Extract the (x, y) coordinate from the center of the cell holding the provided text.  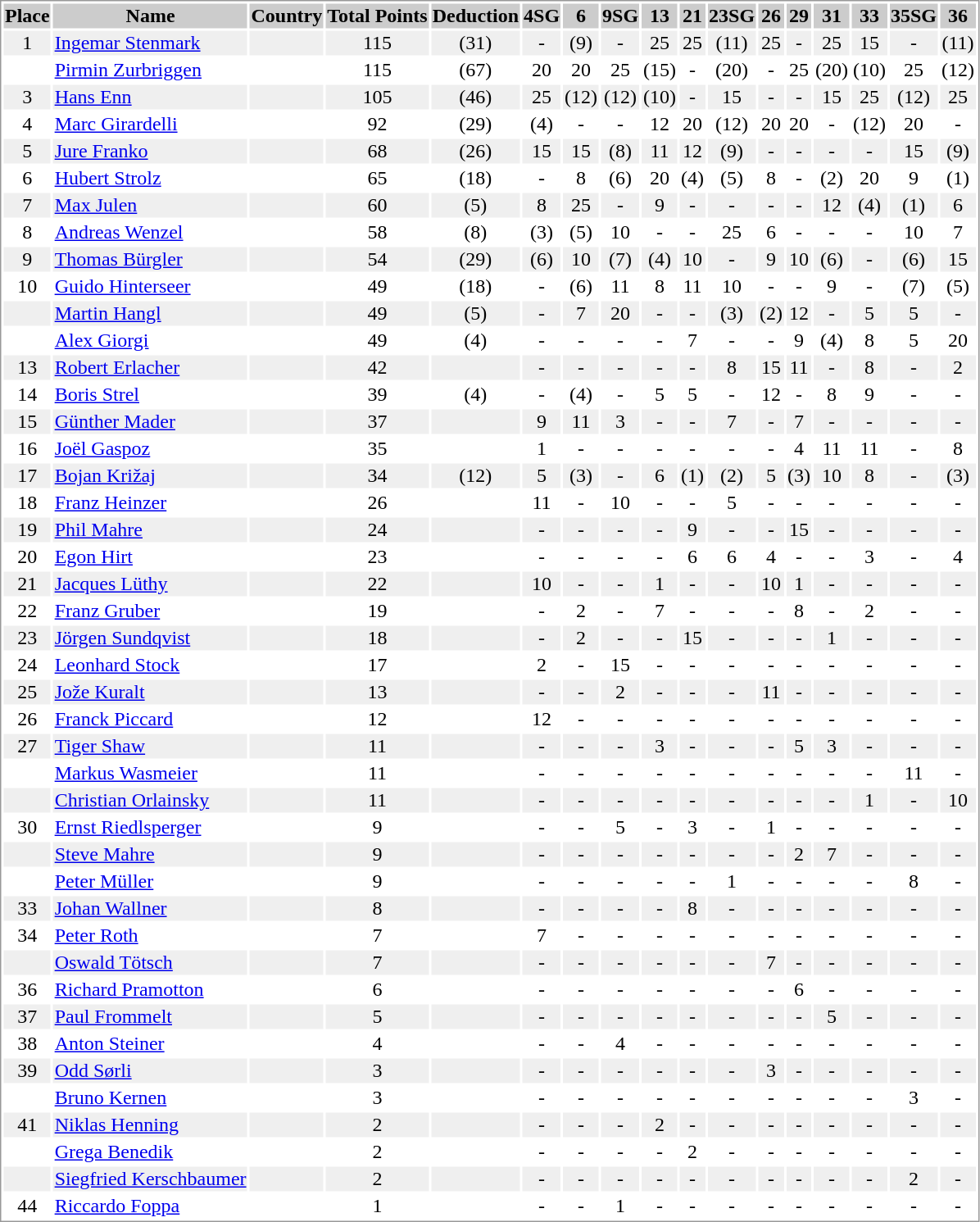
41 (27, 1125)
(26) (475, 152)
Jacques Lüthy (151, 584)
Martin Hangl (151, 314)
31 (833, 16)
Tiger Shaw (151, 747)
Grega Benedik (151, 1152)
Andreas Wenzel (151, 232)
Günther Mader (151, 422)
Robert Erlacher (151, 368)
38 (27, 1043)
44 (27, 1206)
Thomas Bürgler (151, 260)
60 (377, 206)
Odd Sørli (151, 1071)
Christian Orlainsky (151, 801)
Hans Enn (151, 98)
30 (27, 827)
Joël Gaspoz (151, 448)
65 (377, 178)
Total Points (377, 16)
14 (27, 394)
Johan Wallner (151, 909)
Jure Franko (151, 152)
Guido Hinterseer (151, 286)
35SG (913, 16)
Riccardo Foppa (151, 1206)
9SG (621, 16)
Ernst Riedlsperger (151, 827)
Siegfried Kerschbaumer (151, 1179)
Franz Gruber (151, 611)
Steve Mahre (151, 855)
Bruno Kernen (151, 1097)
Markus Wasmeier (151, 773)
Leonhard Stock (151, 665)
Richard Pramotton (151, 989)
Anton Steiner (151, 1043)
92 (377, 124)
68 (377, 152)
Max Julen (151, 206)
23SG (733, 16)
27 (27, 747)
54 (377, 260)
Peter Müller (151, 881)
Place (27, 16)
Hubert Strolz (151, 178)
(31) (475, 43)
Name (151, 16)
Egon Hirt (151, 556)
(67) (475, 70)
16 (27, 448)
105 (377, 98)
Marc Girardelli (151, 124)
Peter Roth (151, 935)
4SG (542, 16)
35 (377, 448)
Niklas Henning (151, 1125)
Franck Piccard (151, 719)
29 (800, 16)
Paul Frommelt (151, 1017)
Phil Mahre (151, 530)
Deduction (475, 16)
Country (287, 16)
(46) (475, 98)
Pirmin Zurbriggen (151, 70)
58 (377, 232)
Ingemar Stenmark (151, 43)
Oswald Tötsch (151, 963)
Jörgen Sundqvist (151, 638)
42 (377, 368)
(15) (660, 70)
Alex Giorgi (151, 340)
Boris Strel (151, 394)
Bojan Križaj (151, 476)
Jože Kuralt (151, 693)
Franz Heinzer (151, 502)
